Identify which cell holds the provided text, then report its [x, y] central coordinate. 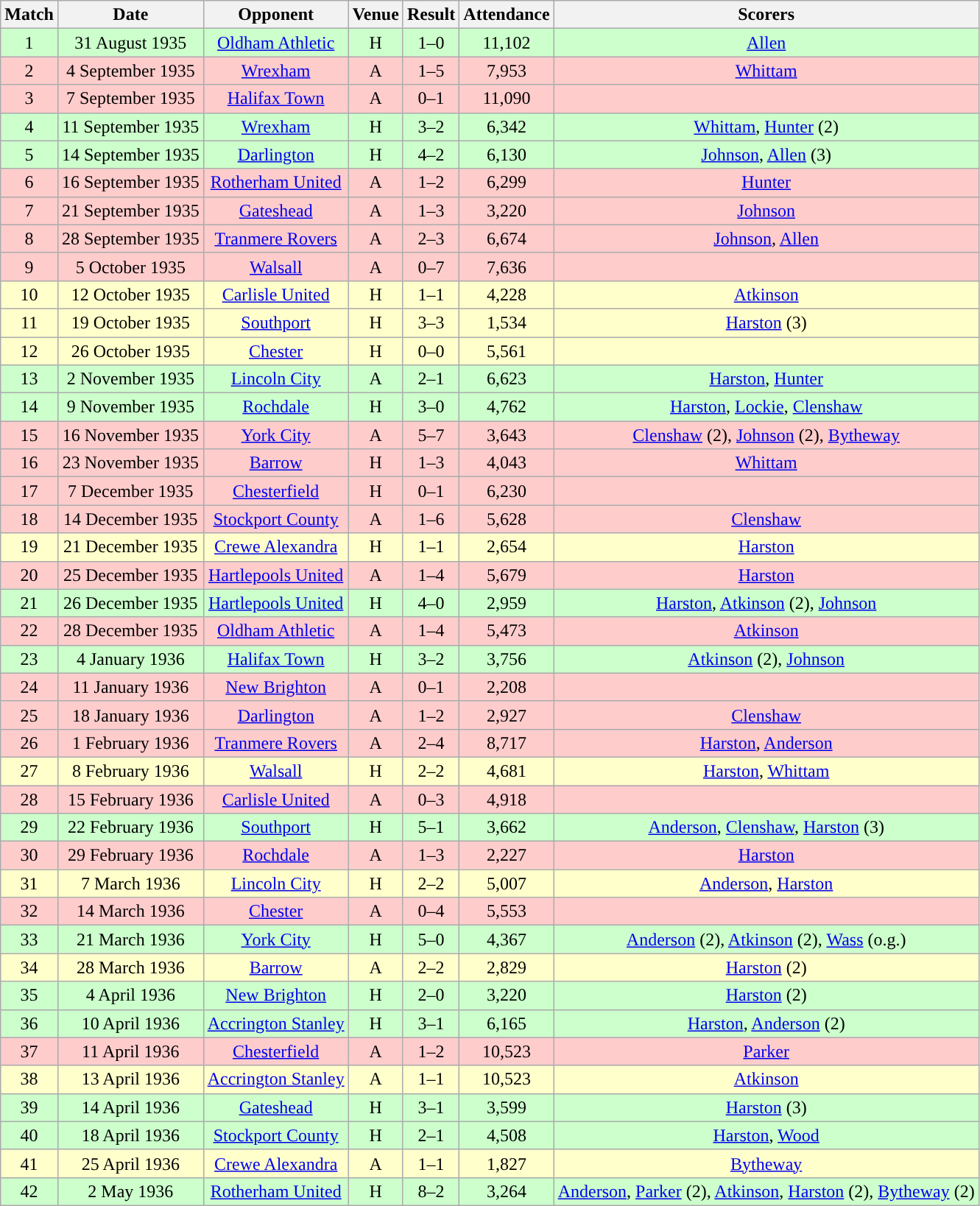
10 [29, 295]
4–0 [431, 603]
11 January 1936 [130, 687]
24 [29, 687]
2,227 [507, 856]
25 [29, 715]
Venue [376, 15]
6,299 [507, 183]
23 November 1935 [130, 463]
2 May 1936 [130, 1191]
18 January 1936 [130, 715]
2 November 1935 [130, 379]
7,636 [507, 267]
Hunter [766, 183]
3,756 [507, 659]
8,717 [507, 743]
29 February 1936 [130, 856]
Scorers [766, 15]
7 December 1935 [130, 491]
14 [29, 407]
6,165 [507, 1023]
1 [29, 43]
2,927 [507, 715]
4,043 [507, 463]
1–5 [431, 71]
Harston, Wood [766, 1135]
6,342 [507, 127]
2–3 [431, 239]
5,473 [507, 631]
2,829 [507, 967]
4 January 1936 [130, 659]
7 March 1936 [130, 884]
16 September 1935 [130, 183]
Allen [766, 43]
34 [29, 967]
0–7 [431, 267]
16 [29, 463]
Anderson, Harston [766, 884]
3–3 [431, 322]
4,918 [507, 799]
Harston, Lockie, Clenshaw [766, 407]
28 March 1936 [130, 967]
5–0 [431, 939]
1–0 [431, 43]
11,102 [507, 43]
8 [29, 239]
4,681 [507, 771]
19 October 1935 [130, 322]
0–0 [431, 351]
2–0 [431, 995]
27 [29, 771]
14 December 1935 [130, 519]
10 April 1936 [130, 1023]
1,827 [507, 1163]
2–4 [431, 743]
5,679 [507, 575]
Johnson, Allen [766, 239]
3,599 [507, 1107]
26 October 1935 [130, 351]
21 December 1935 [130, 547]
Anderson, Clenshaw, Harston (3) [766, 828]
4 April 1936 [130, 995]
Harston, Hunter [766, 379]
31 August 1935 [130, 43]
2,208 [507, 687]
21 March 1936 [130, 939]
31 [29, 884]
Clenshaw (2), Johnson (2), Bytheway [766, 435]
3–0 [431, 407]
4,228 [507, 295]
5 October 1935 [130, 267]
Whittam, Hunter (2) [766, 127]
0–4 [431, 911]
13 [29, 379]
11 April 1936 [130, 1051]
23 [29, 659]
18 [29, 519]
16 November 1935 [130, 435]
2,959 [507, 603]
4,367 [507, 939]
39 [29, 1107]
7,953 [507, 71]
5,628 [507, 519]
Anderson (2), Atkinson (2), Wass (o.g.) [766, 939]
15 [29, 435]
25 April 1936 [130, 1163]
19 [29, 547]
33 [29, 939]
11,090 [507, 99]
5 [29, 155]
2 [29, 71]
28 [29, 799]
5–1 [431, 828]
Date [130, 15]
4–2 [431, 155]
6 [29, 183]
7 September 1935 [130, 99]
Atkinson (2), Johnson [766, 659]
20 [29, 575]
Match [29, 15]
4 September 1935 [130, 71]
37 [29, 1051]
6,623 [507, 379]
3,643 [507, 435]
28 September 1935 [130, 239]
6,130 [507, 155]
41 [29, 1163]
3,662 [507, 828]
6,674 [507, 239]
38 [29, 1079]
15 February 1936 [130, 799]
26 [29, 743]
40 [29, 1135]
13 April 1936 [130, 1079]
28 December 1935 [130, 631]
Harston, Anderson [766, 743]
7 [29, 211]
4 [29, 127]
4,508 [507, 1135]
Johnson, Allen (3) [766, 155]
30 [29, 856]
2,654 [507, 547]
25 December 1935 [130, 575]
6,230 [507, 491]
22 February 1936 [130, 828]
Opponent [275, 15]
5–7 [431, 435]
9 November 1935 [130, 407]
35 [29, 995]
9 [29, 267]
Result [431, 15]
12 [29, 351]
5,561 [507, 351]
Harston, Whittam [766, 771]
Harston, Anderson (2) [766, 1023]
8 February 1936 [130, 771]
3,264 [507, 1191]
5,007 [507, 884]
5,553 [507, 911]
Anderson, Parker (2), Atkinson, Harston (2), Bytheway (2) [766, 1191]
Attendance [507, 15]
14 September 1935 [130, 155]
11 September 1935 [130, 127]
14 April 1936 [130, 1107]
Harston, Atkinson (2), Johnson [766, 603]
12 October 1935 [130, 295]
Parker [766, 1051]
3 [29, 99]
17 [29, 491]
8–2 [431, 1191]
21 September 1935 [130, 211]
14 March 1936 [130, 911]
0–3 [431, 799]
32 [29, 911]
1–6 [431, 519]
21 [29, 603]
29 [29, 828]
1 February 1936 [130, 743]
36 [29, 1023]
Bytheway [766, 1163]
11 [29, 322]
1,534 [507, 322]
Johnson [766, 211]
26 December 1935 [130, 603]
18 April 1936 [130, 1135]
42 [29, 1191]
4,762 [507, 407]
22 [29, 631]
